Output the [X, Y] coordinate of the center of the cell containing the given text.  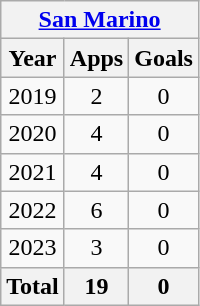
19 [96, 286]
3 [96, 248]
6 [96, 210]
Goals [164, 58]
Year [33, 58]
2019 [33, 96]
Total [33, 286]
2023 [33, 248]
San Marino [100, 20]
2022 [33, 210]
2020 [33, 134]
Apps [96, 58]
2021 [33, 172]
2 [96, 96]
